For the text-containing cell, return its midpoint in [x, y] coordinate format. 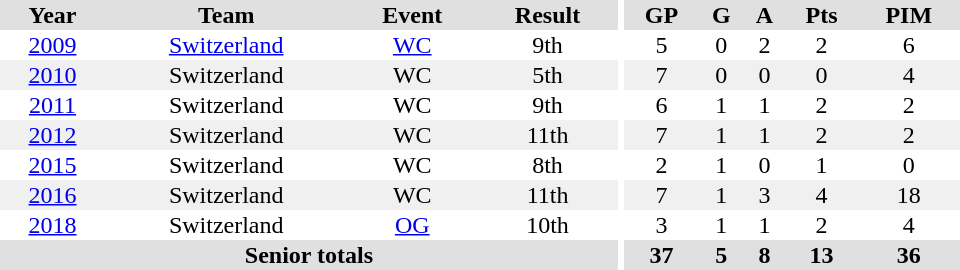
36 [909, 255]
Event [412, 15]
8 [765, 255]
2010 [52, 75]
2018 [52, 225]
Pts [821, 15]
OG [412, 225]
5th [548, 75]
2012 [52, 135]
37 [662, 255]
Year [52, 15]
G [722, 15]
PIM [909, 15]
18 [909, 195]
2011 [52, 105]
Team [226, 15]
8th [548, 165]
13 [821, 255]
2009 [52, 45]
A [765, 15]
2016 [52, 195]
GP [662, 15]
2015 [52, 165]
10th [548, 225]
Senior totals [309, 255]
Result [548, 15]
